Return [X, Y] of the center of cell containing provided text 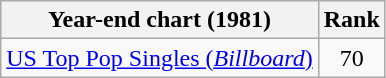
US Top Pop Singles (Billboard) [160, 58]
Rank [352, 20]
70 [352, 58]
Year-end chart (1981) [160, 20]
